Scan for the cell matching the given text and deliver its (X, Y) coordinate at center. 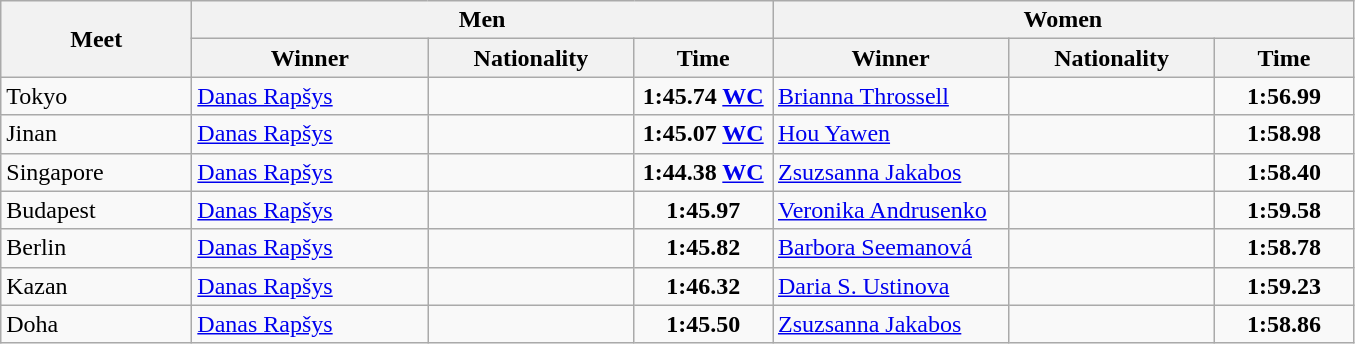
Doha (96, 324)
Barbora Seemanová (890, 248)
Tokyo (96, 96)
Women (1062, 20)
1:46.32 (704, 286)
1:58.78 (1284, 248)
Meet (96, 39)
1:58.40 (1284, 172)
1:59.23 (1284, 286)
1:45.07 WC (704, 134)
Hou Yawen (890, 134)
1:45.97 (704, 210)
Veronika Andrusenko (890, 210)
1:45.50 (704, 324)
1:45.74 WC (704, 96)
1:58.86 (1284, 324)
Men (482, 20)
Berlin (96, 248)
1:44.38 WC (704, 172)
1:56.99 (1284, 96)
Budapest (96, 210)
Jinan (96, 134)
Brianna Throssell (890, 96)
Singapore (96, 172)
Daria S. Ustinova (890, 286)
1:45.82 (704, 248)
1:59.58 (1284, 210)
Kazan (96, 286)
1:58.98 (1284, 134)
